Provide the [X, Y] coordinate of the cell's center where the given text is located.  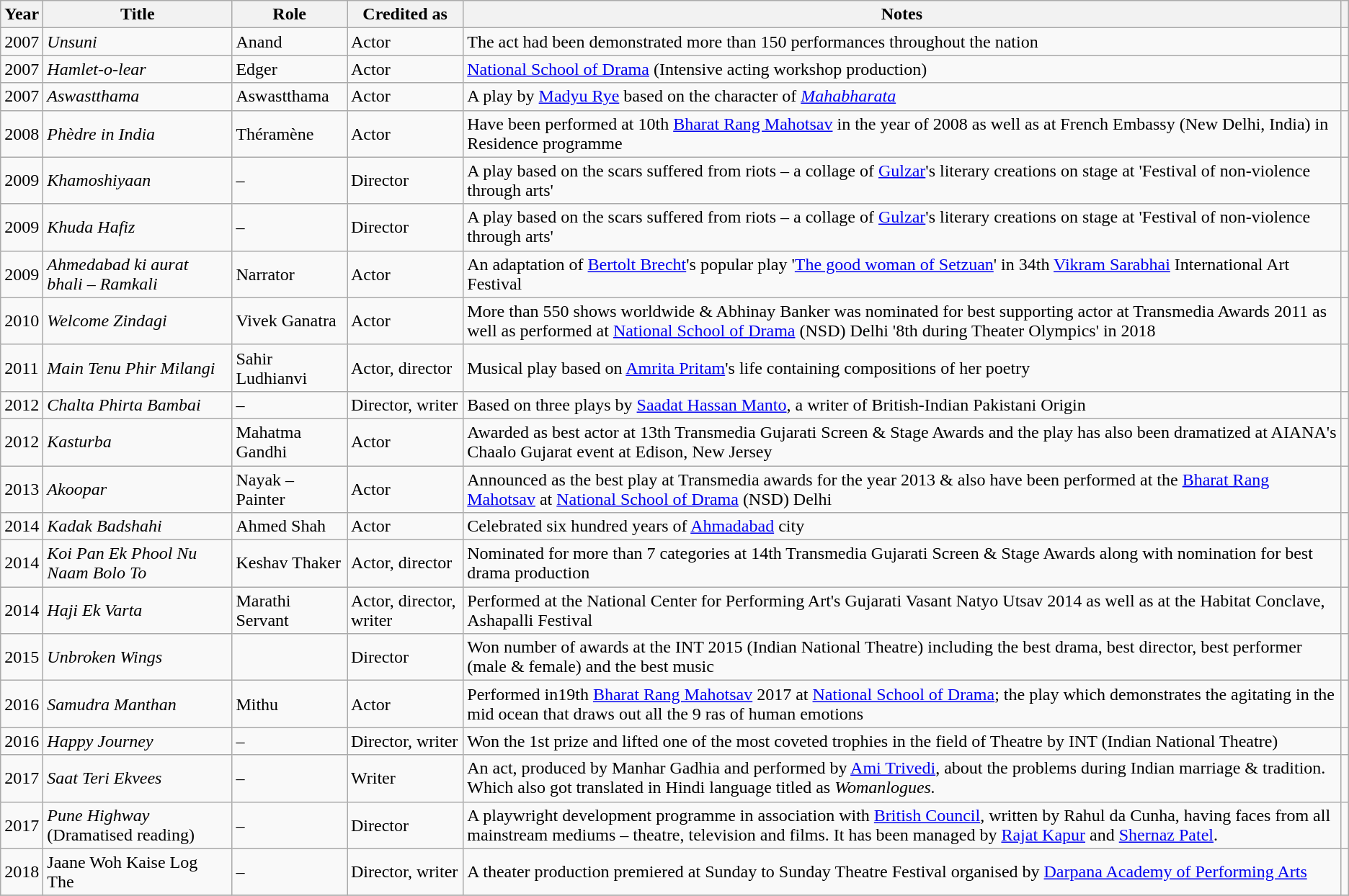
Ahmed Shah [290, 527]
A theater production premiered at Sunday to Sunday Theatre Festival organised by Darpana Academy of Performing Arts [902, 872]
2011 [22, 367]
Role [290, 14]
Edger [290, 69]
Chalta Phirta Bambai [138, 405]
Samudra Manthan [138, 704]
Phèdre in India [138, 134]
Saat Teri Ekvees [138, 778]
Khuda Hafiz [138, 228]
Celebrated six hundred years of Ahmadabad city [902, 527]
Théramène [290, 134]
2008 [22, 134]
2013 [22, 488]
2018 [22, 872]
Mahatma Gandhi [290, 442]
Hamlet-o-lear [138, 69]
Title [138, 14]
Performed at the National Center for Performing Art's Gujarati Vasant Natyo Utsav 2014 as well as at the Habitat Conclave, Ashapalli Festival [902, 611]
The act had been demonstrated more than 150 performances throughout the nation [902, 42]
Khamoshiyaan [138, 180]
Ahmedabad ki aurat bhali – Ramkali [138, 274]
Have been performed at 10th Bharat Rang Mahotsav in the year of 2008 as well as at French Embassy (New Delhi, India) in Residence programme [902, 134]
Marathi Servant [290, 611]
Credited as [405, 14]
Actor, director, writer [405, 611]
Mithu [290, 704]
An adaptation of Bertolt Brecht's popular play 'The good woman of Setzuan' in 34th Vikram Sarabhai International Art Festival [902, 274]
Unsuni [138, 42]
A play by Madyu Rye based on the character of Mahabharata [902, 97]
Anand [290, 42]
Pune Highway (Dramatised reading) [138, 825]
Welcome Zindagi [138, 321]
2010 [22, 321]
Won the 1st prize and lifted one of the most coveted trophies in the field of Theatre by INT (Indian National Theatre) [902, 741]
Koi Pan Ek Phool Nu Naam Bolo To [138, 563]
Based on three plays by Saadat Hassan Manto, a writer of British-Indian Pakistani Origin [902, 405]
2015 [22, 657]
Main Tenu Phir Milangi [138, 367]
Jaane Woh Kaise Log The [138, 872]
Musical play based on Amrita Pritam's life containing compositions of her poetry [902, 367]
Keshav Thaker [290, 563]
Akoopar [138, 488]
Happy Journey [138, 741]
Kasturba [138, 442]
Haji Ek Varta [138, 611]
National School of Drama (Intensive acting workshop production) [902, 69]
Narrator [290, 274]
Writer [405, 778]
Notes [902, 14]
Vivek Ganatra [290, 321]
Nayak – Painter [290, 488]
Nominated for more than 7 categories at 14th Transmedia Gujarati Screen & Stage Awards along with nomination for best drama production [902, 563]
Kadak Badshahi [138, 527]
Unbroken Wings [138, 657]
Year [22, 14]
Sahir Ludhianvi [290, 367]
